Identify which cell holds the provided text, then report its [X, Y] central coordinate. 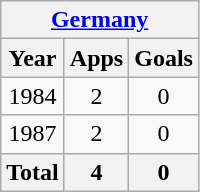
1984 [33, 96]
4 [96, 172]
Year [33, 58]
1987 [33, 134]
Germany [100, 20]
Total [33, 172]
Apps [96, 58]
Goals [164, 58]
